Scan for the cell matching the given text and deliver its [x, y] coordinate at center. 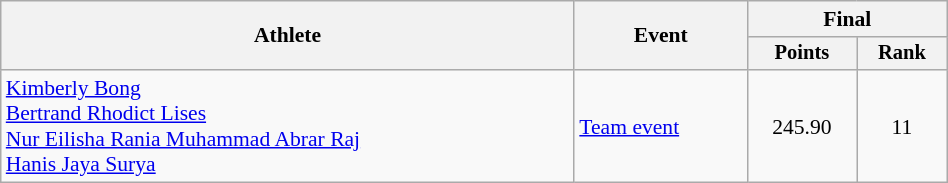
Rank [902, 54]
Final [847, 19]
Points [802, 54]
Event [660, 36]
Athlete [288, 36]
245.90 [802, 126]
Team event [660, 126]
Kimberly Bong Bertrand Rhodict LisesNur Eilisha Rania Muhammad Abrar RajHanis Jaya Surya [288, 126]
11 [902, 126]
